Capture the cell that displays the provided text and extract its (X, Y) central coordinate. 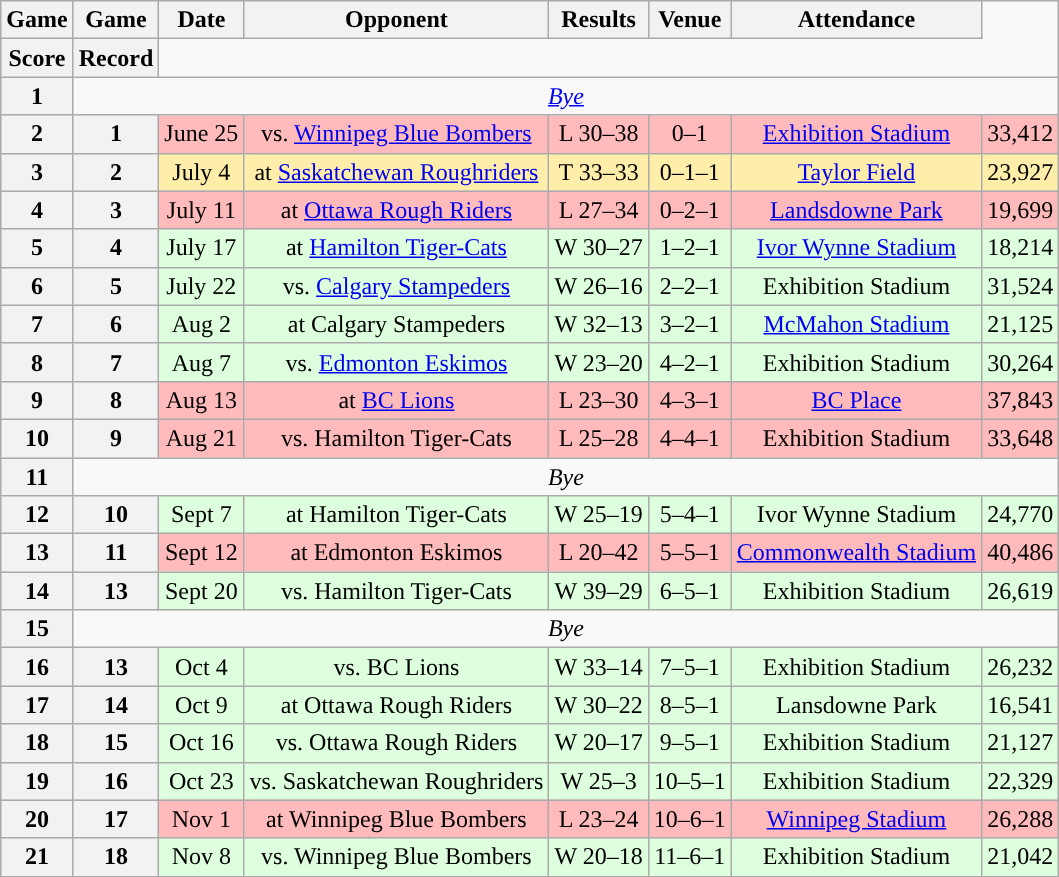
Sept 7 (202, 515)
Sept 12 (202, 553)
W 20–18 (598, 857)
July 17 (202, 248)
vs. Saskatchewan Roughriders (396, 781)
at Calgary Stampeders (396, 324)
21 (37, 857)
4–2–1 (690, 362)
Sept 20 (202, 591)
24,770 (1020, 515)
4–4–1 (690, 438)
21,125 (1020, 324)
W 25–19 (598, 515)
Aug 7 (202, 362)
W 32–13 (598, 324)
vs. Edmonton Eskimos (396, 362)
33,412 (1020, 134)
2–2–1 (690, 286)
8–5–1 (690, 705)
T 33–33 (598, 172)
20 (37, 819)
3–2–1 (690, 324)
BC Place (856, 400)
31,524 (1020, 286)
W 39–29 (598, 591)
19 (37, 781)
vs. BC Lions (396, 667)
Lansdowne Park (856, 705)
L 25–28 (598, 438)
10–5–1 (690, 781)
Nov 1 (202, 819)
37,843 (1020, 400)
Attendance (856, 20)
at Winnipeg Blue Bombers (396, 819)
W 30–27 (598, 248)
W 30–22 (598, 705)
L 27–34 (598, 210)
W 23–20 (598, 362)
Opponent (396, 20)
Aug 13 (202, 400)
Aug 2 (202, 324)
Winnipeg Stadium (856, 819)
9–5–1 (690, 743)
Venue (690, 20)
July 11 (202, 210)
W 33–14 (598, 667)
21,042 (1020, 857)
L 23–30 (598, 400)
11–6–1 (690, 857)
July 4 (202, 172)
30,264 (1020, 362)
W 20–17 (598, 743)
at Saskatchewan Roughriders (396, 172)
at BC Lions (396, 400)
22,329 (1020, 781)
21,127 (1020, 743)
4–3–1 (690, 400)
Score (37, 58)
23,927 (1020, 172)
W 25–3 (598, 781)
Commonwealth Stadium (856, 553)
McMahon Stadium (856, 324)
5–4–1 (690, 515)
0–2–1 (690, 210)
26,619 (1020, 591)
40,486 (1020, 553)
L 30–38 (598, 134)
0–1 (690, 134)
7–5–1 (690, 667)
1–2–1 (690, 248)
Oct 23 (202, 781)
Aug 21 (202, 438)
at Edmonton Eskimos (396, 553)
Oct 16 (202, 743)
18,214 (1020, 248)
19,699 (1020, 210)
Results (598, 20)
10–6–1 (690, 819)
Date (202, 20)
vs. Calgary Stampeders (396, 286)
Oct 4 (202, 667)
Taylor Field (856, 172)
Oct 9 (202, 705)
vs. Ottawa Rough Riders (396, 743)
July 22 (202, 286)
L 23–24 (598, 819)
16,541 (1020, 705)
12 (37, 515)
26,288 (1020, 819)
0–1–1 (690, 172)
Nov 8 (202, 857)
L 20–42 (598, 553)
33,648 (1020, 438)
Landsdowne Park (856, 210)
26,232 (1020, 667)
Record (116, 58)
W 26–16 (598, 286)
6–5–1 (690, 591)
June 25 (202, 134)
5–5–1 (690, 553)
